Detect which cell encompasses the target text, then output its (X, Y) center coordinate. 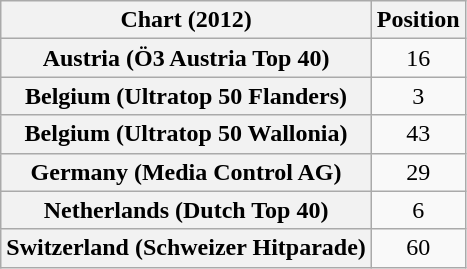
Position (418, 20)
60 (418, 248)
6 (418, 210)
43 (418, 134)
29 (418, 172)
16 (418, 58)
Chart (2012) (186, 20)
Switzerland (Schweizer Hitparade) (186, 248)
Germany (Media Control AG) (186, 172)
Belgium (Ultratop 50 Wallonia) (186, 134)
Austria (Ö3 Austria Top 40) (186, 58)
3 (418, 96)
Netherlands (Dutch Top 40) (186, 210)
Belgium (Ultratop 50 Flanders) (186, 96)
